From the cell containing the given text, extract its center point as (x, y) coordinate. 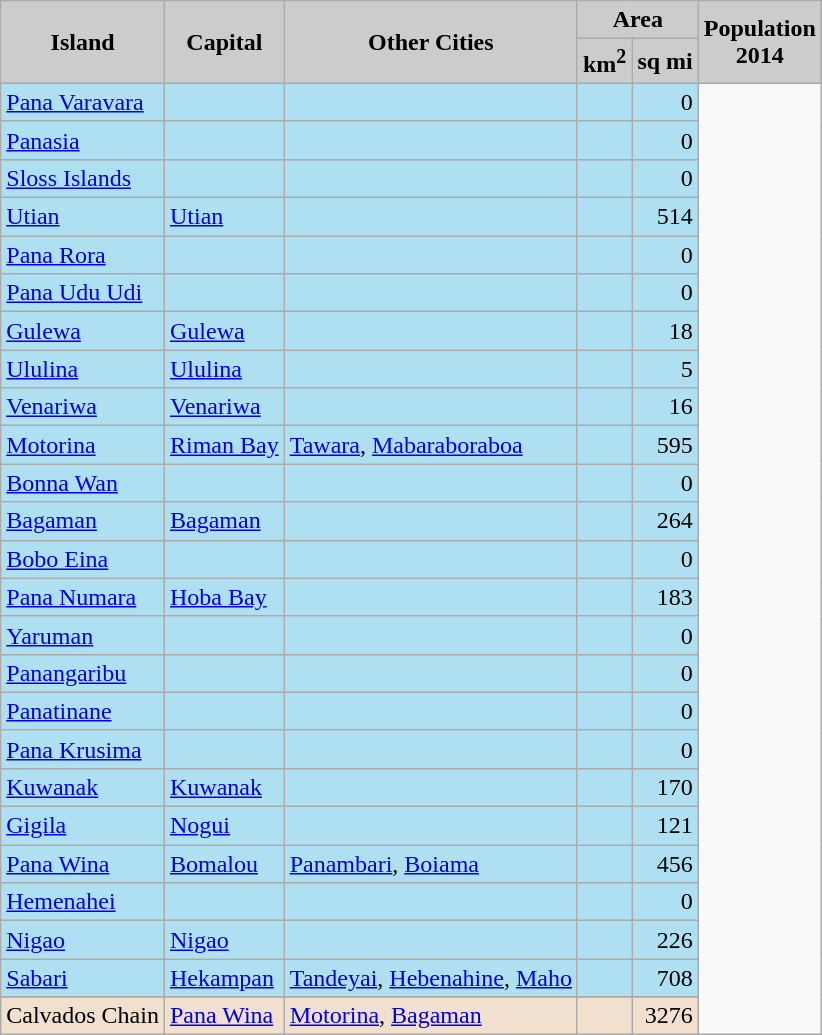
456 (665, 864)
Capital (224, 42)
226 (665, 940)
Pana Udu Udi (83, 293)
Bomalou (224, 864)
Sabari (83, 978)
514 (665, 217)
Sloss Islands (83, 178)
3276 (665, 1016)
18 (665, 331)
Motorina (83, 445)
Island (83, 42)
Panangaribu (83, 673)
Tawara, Mabaraboraboa (430, 445)
Pana Varavara (83, 102)
sq mi (665, 62)
km2 (604, 62)
Pana Rora (83, 255)
595 (665, 445)
5 (665, 369)
Pana Numara (83, 597)
183 (665, 597)
Hemenahei (83, 902)
Bonna Wan (83, 483)
Area (638, 20)
Panambari, Boiama (430, 864)
16 (665, 407)
Panasia (83, 140)
Bobo Eina (83, 559)
264 (665, 521)
708 (665, 978)
Calvados Chain (83, 1016)
Riman Bay (224, 445)
Nogui (224, 826)
121 (665, 826)
Motorina, Bagaman (430, 1016)
Tandeyai, Hebenahine, Maho (430, 978)
Gigila (83, 826)
Hekampan (224, 978)
Panatinane (83, 711)
Pana Krusima (83, 749)
Hoba Bay (224, 597)
Other Cities (430, 42)
Yaruman (83, 635)
Population2014 (760, 42)
170 (665, 787)
